From the cell containing the given text, extract its center point as (X, Y) coordinate. 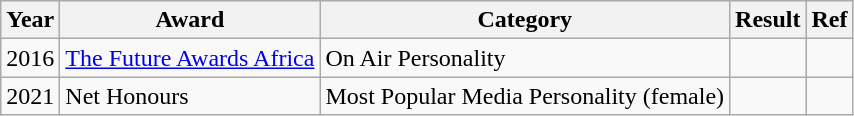
2016 (30, 58)
Result (768, 20)
Net Honours (190, 96)
Ref (830, 20)
Most Popular Media Personality (female) (525, 96)
Award (190, 20)
2021 (30, 96)
Year (30, 20)
The Future Awards Africa (190, 58)
On Air Personality (525, 58)
Category (525, 20)
